Extract the [X, Y] coordinate from the center of the cell holding the provided text.  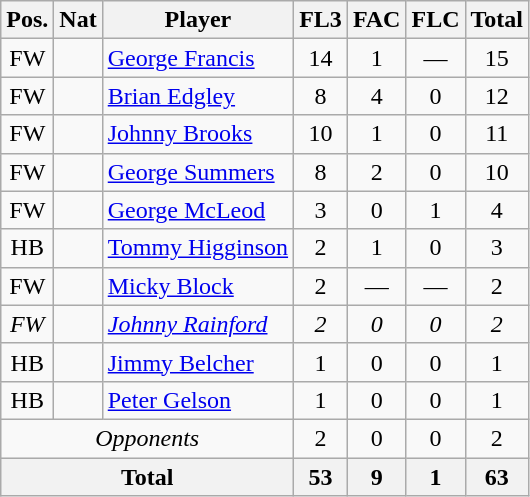
63 [497, 477]
Opponents [148, 438]
11 [497, 134]
FL3 [321, 20]
FAC [376, 20]
Player [198, 20]
14 [321, 58]
Johnny Rainford [198, 324]
George McLeod [198, 210]
Tommy Higginson [198, 248]
Nat [78, 20]
53 [321, 477]
Jimmy Belcher [198, 362]
Peter Gelson [198, 400]
Brian Edgley [198, 96]
Micky Block [198, 286]
9 [376, 477]
Pos. [28, 20]
15 [497, 58]
FLC [436, 20]
Johnny Brooks [198, 134]
George Summers [198, 172]
George Francis [198, 58]
12 [497, 96]
